Extract the [x, y] coordinate from the center of the cell holding the provided text.  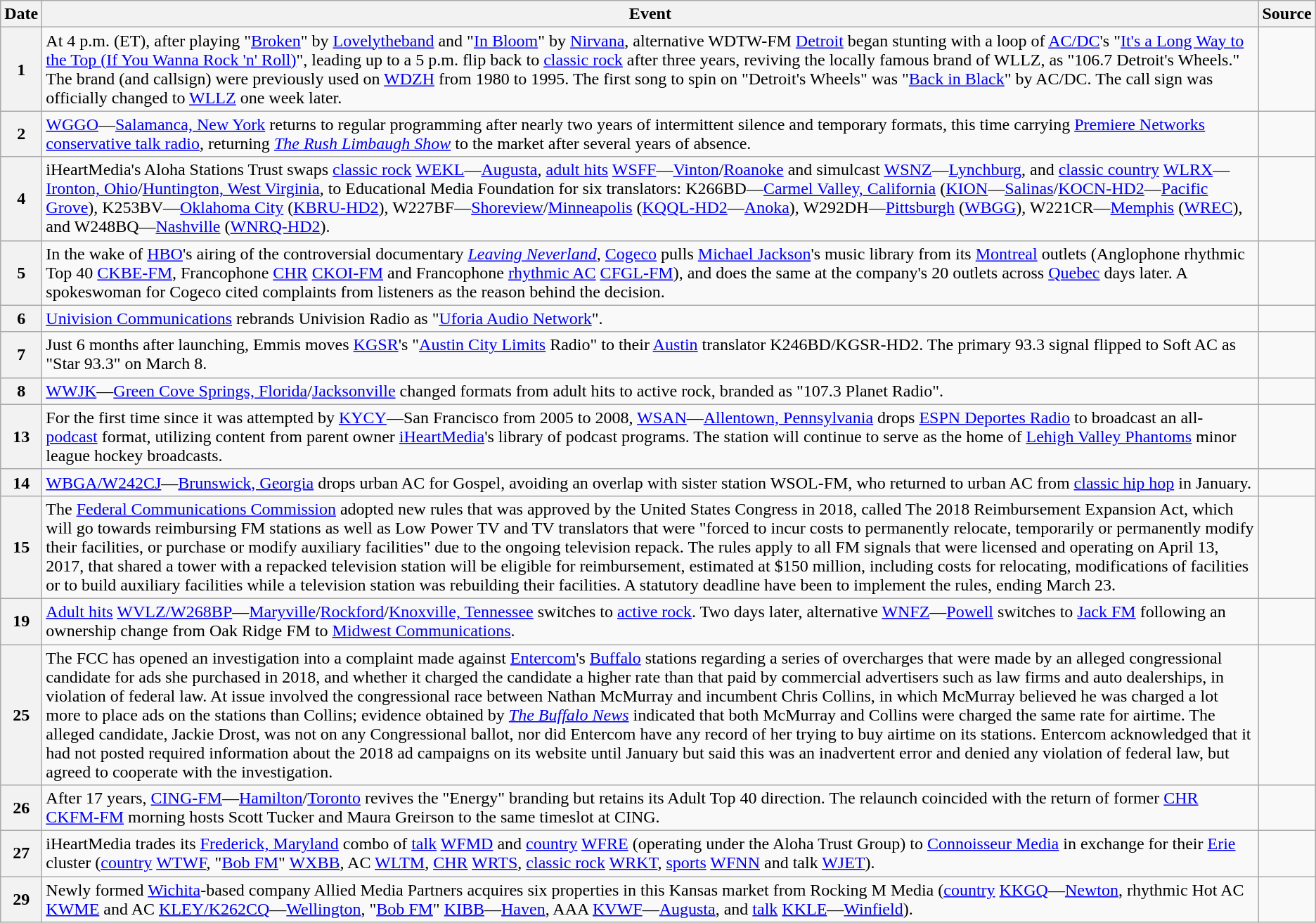
13 [21, 437]
8 [21, 391]
25 [21, 714]
Date [21, 14]
14 [21, 482]
2 [21, 134]
1 [21, 69]
Event [650, 14]
4 [21, 198]
6 [21, 318]
WWJK—Green Cove Springs, Florida/Jacksonville changed formats from adult hits to active rock, branded as "107.3 Planet Radio". [650, 391]
5 [21, 273]
29 [21, 900]
Source [1286, 14]
7 [21, 354]
26 [21, 808]
15 [21, 547]
19 [21, 621]
Univision Communications rebrands Univision Radio as "Uforia Audio Network". [650, 318]
27 [21, 853]
